From the cell containing the given text, extract its center point as (X, Y) coordinate. 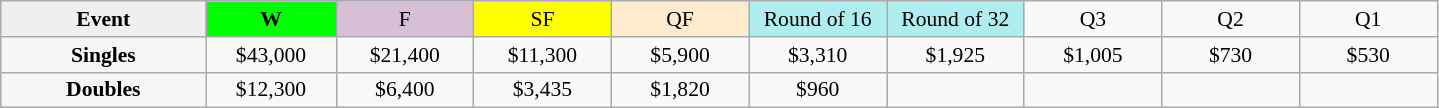
Round of 16 (818, 19)
QF (680, 19)
Event (104, 19)
$6,400 (405, 90)
$1,005 (1093, 55)
$3,310 (818, 55)
$11,300 (543, 55)
$43,000 (271, 55)
Doubles (104, 90)
Singles (104, 55)
$1,925 (955, 55)
F (405, 19)
$730 (1231, 55)
Round of 32 (955, 19)
Q1 (1368, 19)
$3,435 (543, 90)
Q2 (1231, 19)
W (271, 19)
$21,400 (405, 55)
Q3 (1093, 19)
$530 (1368, 55)
$1,820 (680, 90)
$5,900 (680, 55)
SF (543, 19)
$960 (818, 90)
$12,300 (271, 90)
